Extract the (x, y) coordinate from the center of the cell holding the provided text.  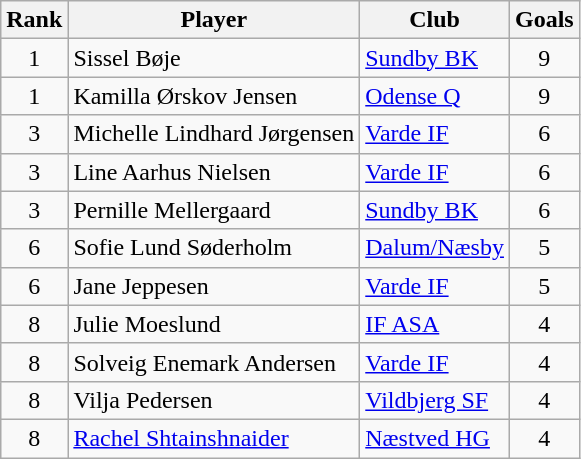
Pernille Mellergaard (214, 210)
Vildbjerg SF (435, 400)
Odense Q (435, 96)
Michelle Lindhard Jørgensen (214, 134)
IF ASA (435, 324)
Line Aarhus Nielsen (214, 172)
Julie Moeslund (214, 324)
Club (435, 20)
Sissel Bøje (214, 58)
Jane Jeppesen (214, 286)
Næstved HG (435, 438)
Goals (544, 20)
Solveig Enemark Andersen (214, 362)
Rachel Shtainshnaider (214, 438)
Kamilla Ørskov Jensen (214, 96)
Sofie Lund Søderholm (214, 248)
Player (214, 20)
Dalum/Næsby (435, 248)
Vilja Pedersen (214, 400)
Rank (34, 20)
